Scan for the cell matching the given text and deliver its [x, y] coordinate at center. 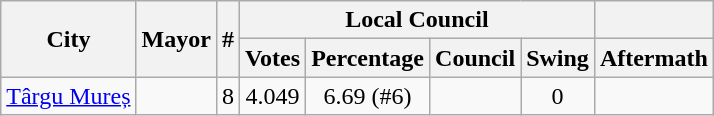
Mayor [176, 39]
8 [228, 96]
6.69 (#6) [368, 96]
# [228, 39]
Votes [272, 58]
0 [558, 96]
4.049 [272, 96]
Aftermath [654, 58]
Swing [558, 58]
Council [476, 58]
Percentage [368, 58]
Târgu Mureș [68, 96]
Local Council [416, 20]
City [68, 39]
